For the text-containing cell, return its midpoint in (x, y) coordinate format. 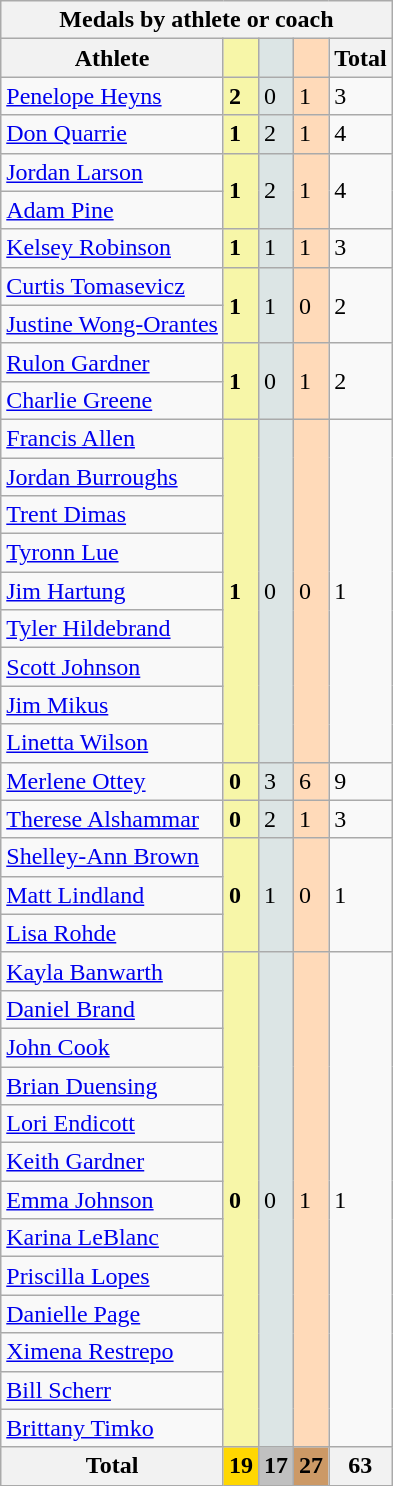
Brian Duensing (112, 1085)
Tyler Hildebrand (112, 629)
Medals by athlete or coach (196, 20)
Justine Wong-Orantes (112, 324)
Daniel Brand (112, 1009)
Lisa Rohde (112, 933)
Tyronn Lue (112, 553)
Kelsey Robinson (112, 248)
Shelley-Ann Brown (112, 857)
Charlie Greene (112, 400)
Linetta Wilson (112, 743)
Scott Johnson (112, 667)
Jim Mikus (112, 705)
Rulon Gardner (112, 362)
Jordan Larson (112, 172)
63 (361, 1466)
Priscilla Lopes (112, 1276)
Curtis Tomasevicz (112, 286)
9 (361, 781)
Adam Pine (112, 210)
Danielle Page (112, 1314)
Therese Alshammar (112, 819)
Trent Dimas (112, 515)
19 (240, 1466)
Keith Gardner (112, 1162)
Ximena Restrepo (112, 1352)
Brittany Timko (112, 1428)
Kayla Banwarth (112, 971)
Matt Lindland (112, 895)
Penelope Heyns (112, 96)
John Cook (112, 1047)
Jim Hartung (112, 591)
Francis Allen (112, 438)
6 (312, 781)
Bill Scherr (112, 1390)
Karina LeBlanc (112, 1238)
Athlete (112, 58)
Emma Johnson (112, 1200)
Lori Endicott (112, 1124)
Don Quarrie (112, 134)
17 (276, 1466)
27 (312, 1466)
Merlene Ottey (112, 781)
Jordan Burroughs (112, 477)
